From the cell containing the given text, extract its center point as (x, y) coordinate. 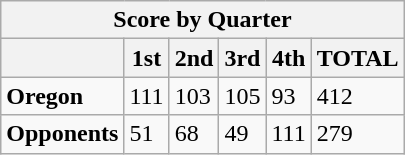
279 (358, 134)
93 (288, 96)
2nd (194, 58)
412 (358, 96)
51 (146, 134)
Score by Quarter (202, 20)
49 (242, 134)
Oregon (62, 96)
1st (146, 58)
3rd (242, 58)
105 (242, 96)
4th (288, 58)
103 (194, 96)
68 (194, 134)
TOTAL (358, 58)
Opponents (62, 134)
